Output the (X, Y) coordinate of the center of the cell containing the given text.  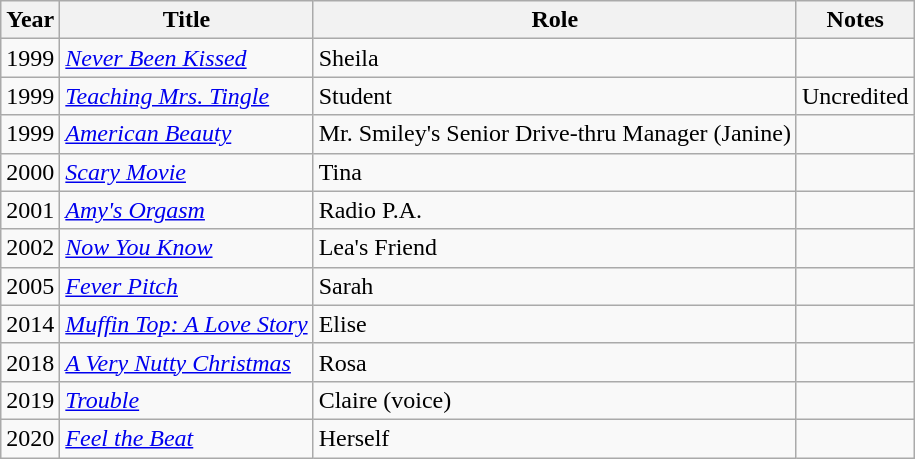
A Very Nutty Christmas (186, 362)
Muffin Top: A Love Story (186, 324)
Fever Pitch (186, 286)
Now You Know (186, 248)
Teaching Mrs. Tingle (186, 96)
Feel the Beat (186, 438)
Lea's Friend (554, 248)
2002 (30, 248)
Sheila (554, 58)
Claire (voice) (554, 400)
American Beauty (186, 134)
Sarah (554, 286)
Uncredited (855, 96)
Elise (554, 324)
Trouble (186, 400)
Never Been Kissed (186, 58)
2014 (30, 324)
Student (554, 96)
Role (554, 20)
2005 (30, 286)
2000 (30, 172)
Title (186, 20)
Tina (554, 172)
Notes (855, 20)
2019 (30, 400)
Radio P.A. (554, 210)
Year (30, 20)
2001 (30, 210)
Amy's Orgasm (186, 210)
2018 (30, 362)
Mr. Smiley's Senior Drive-thru Manager (Janine) (554, 134)
Rosa (554, 362)
2020 (30, 438)
Herself (554, 438)
Scary Movie (186, 172)
